Scan for the cell matching the given text and deliver its [X, Y] coordinate at center. 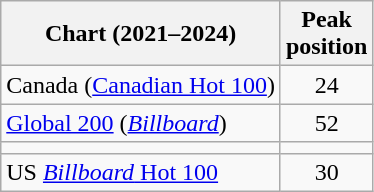
Chart (2021–2024) [141, 34]
Peakposition [326, 34]
US Billboard Hot 100 [141, 172]
30 [326, 172]
Global 200 (Billboard) [141, 123]
52 [326, 123]
Canada (Canadian Hot 100) [141, 85]
24 [326, 85]
